Extract the [X, Y] coordinate from the center of the cell holding the provided text.  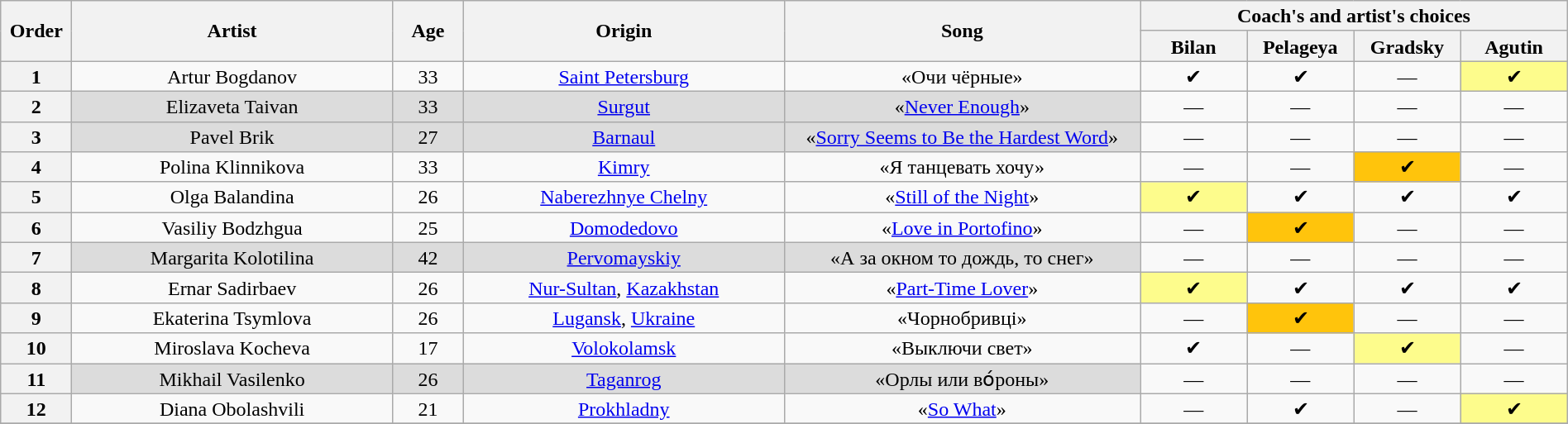
«Я танцевать хочу» [963, 167]
21 [428, 408]
Agutin [1513, 46]
5 [36, 197]
Taganrog [624, 379]
Prokhladny [624, 408]
Surgut [624, 106]
Ekaterina Tsymlova [232, 317]
Volokolamsk [624, 349]
«Part-Time Lover» [963, 288]
42 [428, 258]
3 [36, 137]
9 [36, 317]
Kimry [624, 167]
27 [428, 137]
Order [36, 31]
Olga Balandina [232, 197]
«Never Enough» [963, 106]
Ernar Sadirbaev [232, 288]
Pavel Brik [232, 137]
«Чорнобривці» [963, 317]
«Still of the Night» [963, 197]
Pelageya [1300, 46]
Bilan [1194, 46]
Mikhail Vasilenko [232, 379]
Artur Bogdanov [232, 76]
Gradsky [1408, 46]
2 [36, 106]
«So What» [963, 408]
Nur-Sultan, Kazakhstan [624, 288]
Miroslava Kocheva [232, 349]
Artist [232, 31]
Coach's and artist's choices [1355, 17]
6 [36, 228]
4 [36, 167]
12 [36, 408]
«Очи чёрные» [963, 76]
25 [428, 228]
Vasiliy Bodzhgua [232, 228]
Domodedovo [624, 228]
Age [428, 31]
7 [36, 258]
8 [36, 288]
17 [428, 349]
Polina Klinnikova [232, 167]
«Love in Portofino» [963, 228]
Diana Obolashvili [232, 408]
«Sorry Seems to Be the Hardest Word» [963, 137]
Saint Petersburg [624, 76]
10 [36, 349]
Barnaul [624, 137]
Pervomayskiy [624, 258]
Elizaveta Taivan [232, 106]
Naberezhnye Chelny [624, 197]
«Орлы или во́роны» [963, 379]
Origin [624, 31]
Margarita Kolotilina [232, 258]
Song [963, 31]
Lugansk, Ukraine [624, 317]
1 [36, 76]
«А за окном то дождь, то снег» [963, 258]
11 [36, 379]
«Выключи свет» [963, 349]
